Provide the [x, y] coordinate of the cell's center where the given text is located.  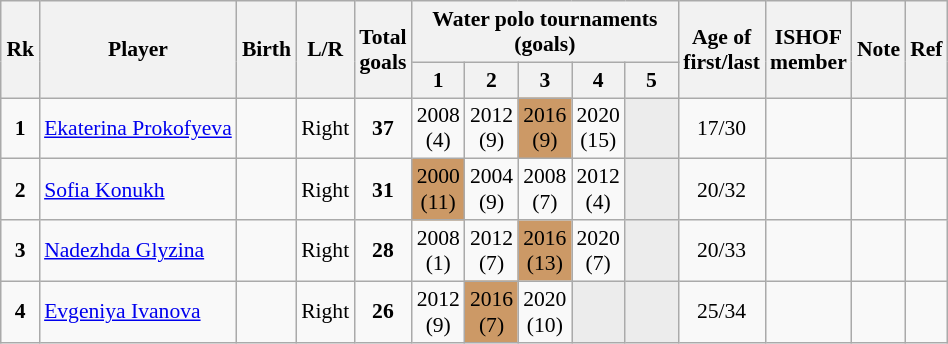
Totalgoals [382, 50]
31 [382, 190]
2008(4) [438, 128]
37 [382, 128]
2008(1) [438, 250]
20/33 [722, 250]
2016(9) [544, 128]
Evgeniya Ivanova [138, 312]
Ref [926, 50]
2020(10) [544, 312]
2008(7) [544, 190]
25/34 [722, 312]
Age offirst/last [722, 50]
2020(15) [598, 128]
2016(7) [492, 312]
Sofia Konukh [138, 190]
2012(4) [598, 190]
2016(13) [544, 250]
ISHOFmember [808, 50]
Rk [20, 50]
2012(7) [492, 250]
L/R [325, 50]
Ekaterina Prokofyeva [138, 128]
2000(11) [438, 190]
Player [138, 50]
Birth [266, 50]
Nadezhda Glyzina [138, 250]
2004(9) [492, 190]
Note [878, 50]
Water polo tournaments(goals) [546, 32]
26 [382, 312]
20/32 [722, 190]
5 [652, 80]
2020(7) [598, 250]
17/30 [722, 128]
28 [382, 250]
